From the cell containing the given text, extract its center point as [X, Y] coordinate. 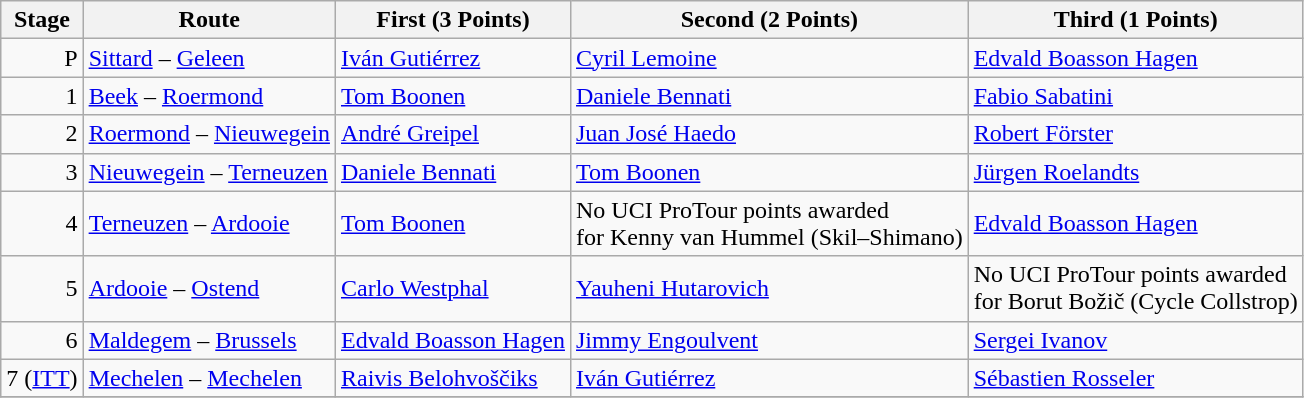
Sittard – Geleen [209, 58]
Route [209, 20]
Roermond – Nieuwegein [209, 134]
Maldegem – Brussels [209, 340]
Raivis Belohvoščiks [452, 378]
Terneuzen – Ardooie [209, 224]
Third (1 Points) [1136, 20]
Sergei Ivanov [1136, 340]
P [42, 58]
2 [42, 134]
Carlo Westphal [452, 288]
Juan José Haedo [769, 134]
Mechelen – Mechelen [209, 378]
Cyril Lemoine [769, 58]
First (3 Points) [452, 20]
7 (ITT) [42, 378]
Fabio Sabatini [1136, 96]
Beek – Roermond [209, 96]
3 [42, 172]
Jürgen Roelandts [1136, 172]
1 [42, 96]
Sébastien Rosseler [1136, 378]
Second (2 Points) [769, 20]
Stage [42, 20]
6 [42, 340]
Ardooie – Ostend [209, 288]
5 [42, 288]
Yauheni Hutarovich [769, 288]
Nieuwegein – Terneuzen [209, 172]
No UCI ProTour points awardedfor Borut Božič (Cycle Collstrop) [1136, 288]
4 [42, 224]
André Greipel [452, 134]
No UCI ProTour points awardedfor Kenny van Hummel (Skil–Shimano) [769, 224]
Jimmy Engoulvent [769, 340]
Robert Förster [1136, 134]
